For the text-containing cell, return its midpoint in [X, Y] coordinate format. 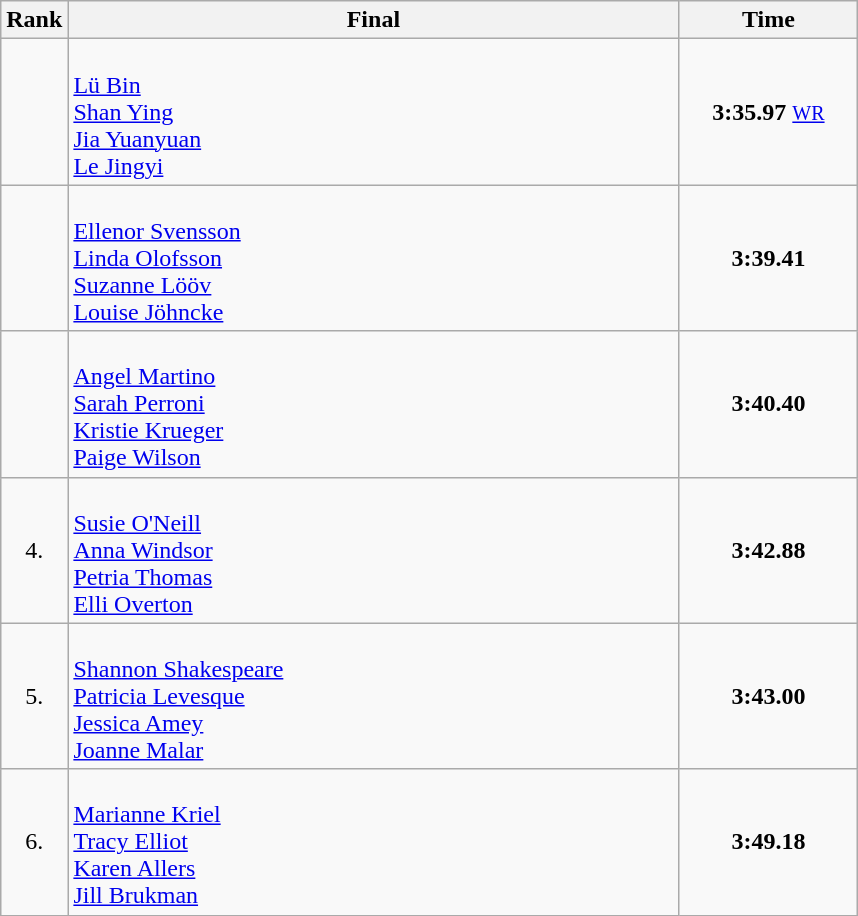
4. [34, 550]
6. [34, 842]
Susie O'NeillAnna WindsorPetria ThomasElli Overton [374, 550]
Rank [34, 20]
Final [374, 20]
3:35.97 WR [768, 112]
Marianne KrielTracy ElliotKaren AllersJill Brukman [374, 842]
3:42.88 [768, 550]
Time [768, 20]
3:39.41 [768, 258]
Angel MartinoSarah PerroniKristie KruegerPaige Wilson [374, 404]
5. [34, 696]
Lü BinShan YingJia YuanyuanLe Jingyi [374, 112]
3:49.18 [768, 842]
Shannon ShakespearePatricia LevesqueJessica AmeyJoanne Malar [374, 696]
3:40.40 [768, 404]
Ellenor SvenssonLinda OlofssonSuzanne LöövLouise Jöhncke [374, 258]
3:43.00 [768, 696]
